Capture the cell that displays the provided text and extract its (X, Y) central coordinate. 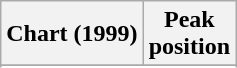
Chart (1999) (72, 34)
Peakposition (189, 34)
